Output the [X, Y] coordinate of the center of the cell containing the given text.  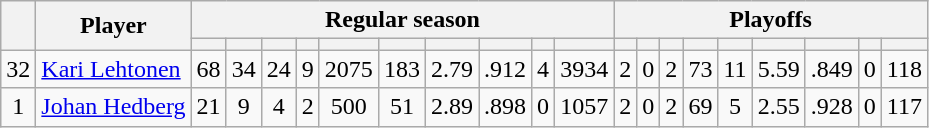
11 [735, 69]
1 [18, 107]
51 [402, 107]
2.55 [778, 107]
Johan Hedberg [114, 107]
3934 [584, 69]
2.79 [452, 69]
Kari Lehtonen [114, 69]
500 [348, 107]
Player [114, 26]
68 [208, 69]
73 [700, 69]
32 [18, 69]
34 [244, 69]
Regular season [402, 20]
.898 [504, 107]
118 [904, 69]
5 [735, 107]
.928 [832, 107]
183 [402, 69]
2.89 [452, 107]
24 [278, 69]
21 [208, 107]
2075 [348, 69]
69 [700, 107]
5.59 [778, 69]
.912 [504, 69]
1057 [584, 107]
.849 [832, 69]
Playoffs [771, 20]
117 [904, 107]
